Determine the (x, y) coordinate at the center of the cell enclosing the given text.  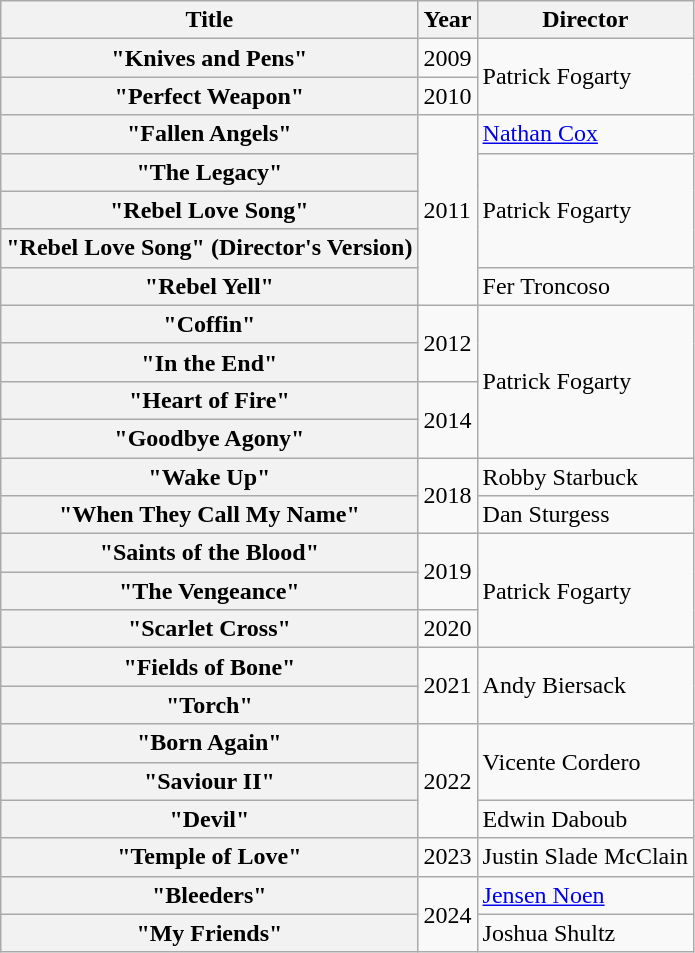
"Bleeders" (210, 895)
Director (585, 20)
2012 (448, 343)
"Devil" (210, 819)
Dan Sturgess (585, 515)
"Perfect Weapon" (210, 96)
"In the End" (210, 362)
Robby Starbuck (585, 477)
"Heart of Fire" (210, 400)
Jensen Noen (585, 895)
"Temple of Love" (210, 857)
"Torch" (210, 705)
"The Legacy" (210, 172)
Year (448, 20)
2010 (448, 96)
"When They Call My Name" (210, 515)
"Rebel Love Song" (Director's Version) (210, 248)
"Fallen Angels" (210, 134)
"Saviour II" (210, 781)
"Saints of the Blood" (210, 553)
Fer Troncoso (585, 286)
"Wake Up" (210, 477)
"Rebel Yell" (210, 286)
Joshua Shultz (585, 933)
2009 (448, 58)
Edwin Daboub (585, 819)
"Knives and Pens" (210, 58)
2019 (448, 572)
Vicente Cordero (585, 762)
"Fields of Bone" (210, 667)
Andy Biersack (585, 686)
Nathan Cox (585, 134)
2022 (448, 781)
Justin Slade McClain (585, 857)
"Goodbye Agony" (210, 438)
2024 (448, 914)
"The Vengeance" (210, 591)
2023 (448, 857)
2014 (448, 419)
"Coffin" (210, 324)
"My Friends" (210, 933)
2011 (448, 210)
"Scarlet Cross" (210, 629)
"Rebel Love Song" (210, 210)
Title (210, 20)
2020 (448, 629)
2021 (448, 686)
2018 (448, 496)
"Born Again" (210, 743)
